Find where the given text appears and provide that cell's center as (x, y) coordinate. 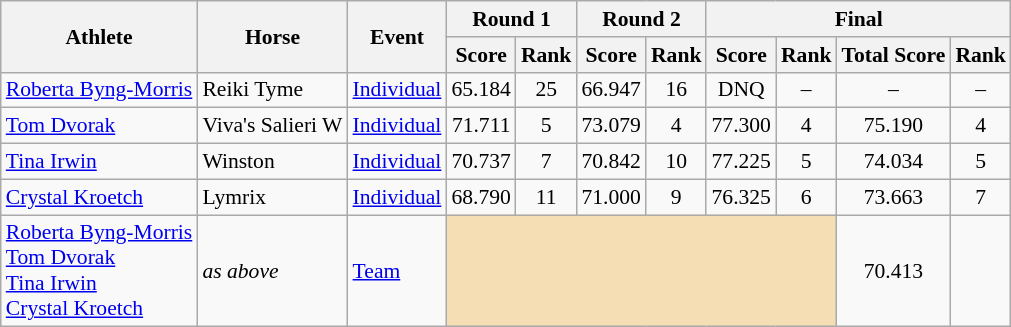
73.663 (894, 197)
70.737 (480, 162)
Tom Dvorak (100, 126)
10 (676, 162)
Roberta Byng-Morris (100, 90)
16 (676, 90)
Reiki Tyme (272, 90)
75.190 (894, 126)
70.413 (894, 271)
66.947 (610, 90)
76.325 (740, 197)
73.079 (610, 126)
25 (546, 90)
Roberta Byng-MorrisTom DvorakTina IrwinCrystal Kroetch (100, 271)
6 (806, 197)
Final (858, 19)
Horse (272, 36)
11 (546, 197)
Round 1 (511, 19)
68.790 (480, 197)
70.842 (610, 162)
9 (676, 197)
Lymrix (272, 197)
65.184 (480, 90)
Viva's Salieri W (272, 126)
Winston (272, 162)
as above (272, 271)
Tina Irwin (100, 162)
Team (398, 271)
Total Score (894, 55)
Event (398, 36)
Round 2 (641, 19)
74.034 (894, 162)
71.711 (480, 126)
Athlete (100, 36)
DNQ (740, 90)
Crystal Kroetch (100, 197)
71.000 (610, 197)
77.300 (740, 126)
77.225 (740, 162)
